Capture the cell that displays the provided text and extract its [x, y] central coordinate. 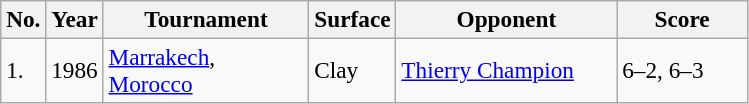
No. [24, 19]
Thierry Champion [506, 70]
Score [682, 19]
Surface [352, 19]
Marrakech, Morocco [206, 70]
Clay [352, 70]
6–2, 6–3 [682, 70]
1. [24, 70]
1986 [74, 70]
Year [74, 19]
Opponent [506, 19]
Tournament [206, 19]
